For the text-containing cell, return its midpoint in (X, Y) coordinate format. 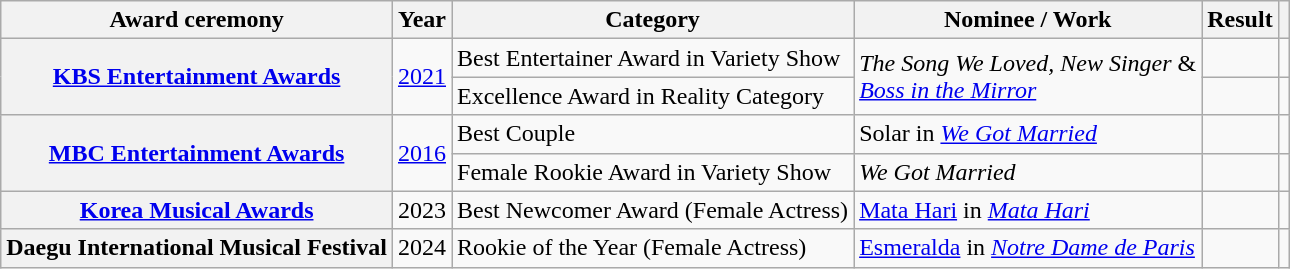
Best Entertainer Award in Variety Show (653, 58)
Solar in We Got Married (1028, 134)
Award ceremony (197, 20)
2023 (422, 210)
2016 (422, 153)
Result (1240, 20)
Year (422, 20)
KBS Entertainment Awards (197, 77)
Best Couple (653, 134)
Daegu International Musical Festival (197, 248)
MBC Entertainment Awards (197, 153)
Rookie of the Year (Female Actress) (653, 248)
Excellence Award in Reality Category (653, 96)
Nominee / Work (1028, 20)
Korea Musical Awards (197, 210)
The Song We Loved, New Singer & Boss in the Mirror (1028, 77)
Best Newcomer Award (Female Actress) (653, 210)
We Got Married (1028, 172)
2024 (422, 248)
Category (653, 20)
Female Rookie Award in Variety Show (653, 172)
Esmeralda in Notre Dame de Paris (1028, 248)
2021 (422, 77)
Mata Hari in Mata Hari (1028, 210)
